Return [x, y] of the center of cell containing provided text 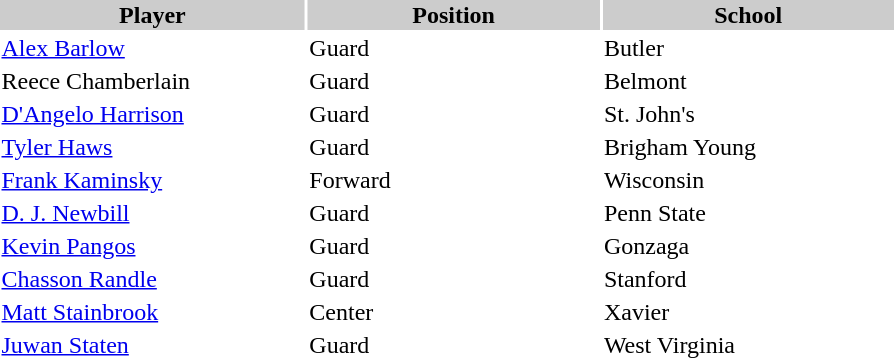
Reece Chamberlain [152, 81]
Tyler Haws [152, 147]
Chasson Randle [152, 279]
Belmont [748, 81]
Stanford [748, 279]
Xavier [748, 312]
Position [454, 15]
Butler [748, 48]
D'Angelo Harrison [152, 114]
Kevin Pangos [152, 246]
Forward [454, 180]
Center [454, 312]
Player [152, 15]
Alex Barlow [152, 48]
Frank Kaminsky [152, 180]
Brigham Young [748, 147]
Matt Stainbrook [152, 312]
Penn State [748, 213]
Wisconsin [748, 180]
Gonzaga [748, 246]
School [748, 15]
St. John's [748, 114]
D. J. Newbill [152, 213]
